Extract the (X, Y) coordinate from the center of the cell holding the provided text.  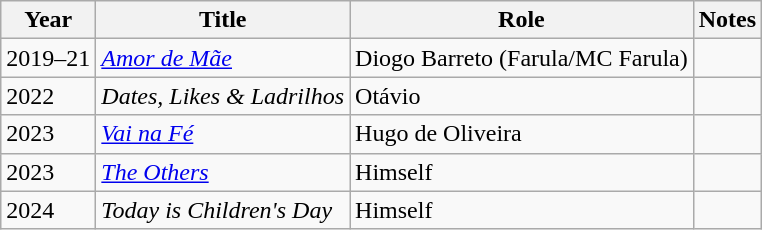
Role (522, 20)
Title (223, 20)
Otávio (522, 96)
Notes (727, 20)
Hugo de Oliveira (522, 134)
2024 (48, 210)
Year (48, 20)
Vai na Fé (223, 134)
Amor de Mãe (223, 58)
Dates, Likes & Ladrilhos (223, 96)
2019–21 (48, 58)
Diogo Barreto (Farula/MC Farula) (522, 58)
The Others (223, 172)
2022 (48, 96)
Today is Children's Day (223, 210)
